Return the [X, Y] coordinate for the center point of the cell that contains the specified text.  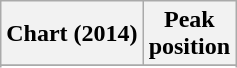
Peakposition [189, 34]
Chart (2014) [72, 34]
